Return the (X, Y) coordinate for the center point of the cell that contains the specified text.  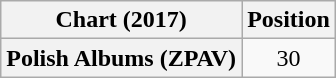
30 (289, 58)
Chart (2017) (122, 20)
Position (289, 20)
Polish Albums (ZPAV) (122, 58)
